Find where the given text appears and provide that cell's center as (x, y) coordinate. 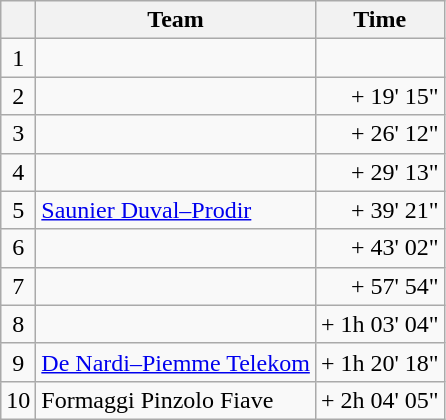
2 (18, 96)
+ 19' 15" (380, 96)
De Nardi–Piemme Telekom (176, 362)
+ 57' 54" (380, 286)
+ 29' 13" (380, 172)
3 (18, 134)
+ 26' 12" (380, 134)
6 (18, 248)
7 (18, 286)
10 (18, 400)
+ 1h 20' 18" (380, 362)
5 (18, 210)
1 (18, 58)
+ 39' 21" (380, 210)
Saunier Duval–Prodir (176, 210)
+ 2h 04' 05" (380, 400)
Team (176, 20)
8 (18, 324)
Formaggi Pinzolo Fiave (176, 400)
4 (18, 172)
9 (18, 362)
Time (380, 20)
+ 43' 02" (380, 248)
+ 1h 03' 04" (380, 324)
